Search for the cell housing the specified text and yield its (x, y) center coordinate. 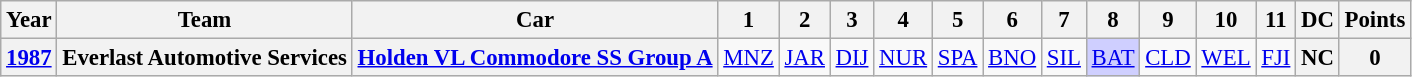
4 (904, 20)
0 (1374, 58)
Everlast Automotive Services (204, 58)
NUR (904, 58)
Car (535, 20)
BNO (1012, 58)
Year (29, 20)
1 (748, 20)
WEL (1226, 58)
Team (204, 20)
SPA (957, 58)
1987 (29, 58)
FJI (1276, 58)
Holden VL Commodore SS Group A (535, 58)
JAR (804, 58)
7 (1064, 20)
MNZ (748, 58)
BAT (1113, 58)
SIL (1064, 58)
9 (1168, 20)
DC (1318, 20)
3 (852, 20)
5 (957, 20)
Points (1374, 20)
10 (1226, 20)
6 (1012, 20)
CLD (1168, 58)
DIJ (852, 58)
8 (1113, 20)
2 (804, 20)
11 (1276, 20)
NC (1318, 58)
